Detect which cell encompasses the target text, then output its [x, y] center coordinate. 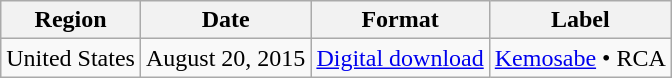
August 20, 2015 [225, 58]
Date [225, 20]
Label [580, 20]
Kemosabe • RCA [580, 58]
Region [71, 20]
Format [400, 20]
Digital download [400, 58]
United States [71, 58]
